Locate the cell with the specified text and output its [x, y] center coordinate. 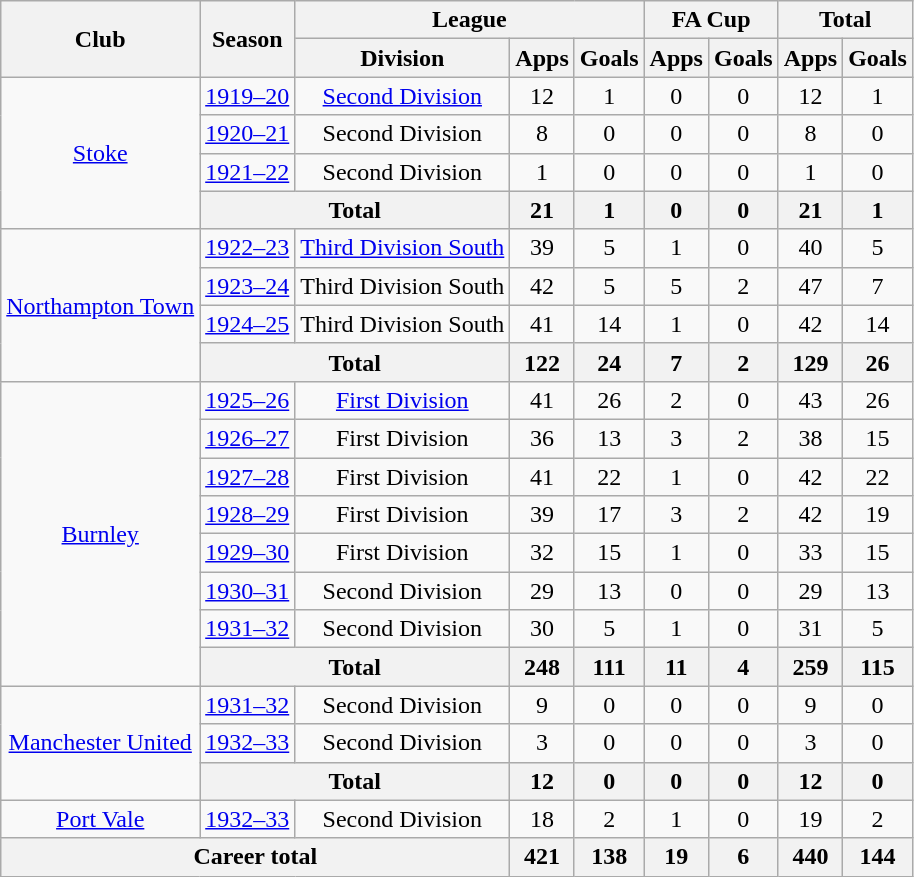
1920–21 [248, 134]
138 [609, 857]
4 [743, 667]
36 [542, 438]
1921–22 [248, 172]
1928–29 [248, 515]
40 [810, 248]
259 [810, 667]
30 [542, 629]
League [470, 20]
33 [810, 553]
1930–31 [248, 591]
18 [542, 819]
1927–28 [248, 477]
Burnley [100, 533]
Club [100, 39]
248 [542, 667]
1923–24 [248, 286]
1925–26 [248, 400]
FA Cup [711, 20]
144 [878, 857]
47 [810, 286]
31 [810, 629]
1919–20 [248, 96]
122 [542, 362]
38 [810, 438]
Stoke [100, 153]
Career total [256, 857]
115 [878, 667]
129 [810, 362]
11 [676, 667]
421 [542, 857]
1926–27 [248, 438]
111 [609, 667]
17 [609, 515]
440 [810, 857]
Manchester United [100, 743]
Port Vale [100, 819]
32 [542, 553]
Division [402, 58]
43 [810, 400]
24 [609, 362]
1924–25 [248, 324]
6 [743, 857]
1922–23 [248, 248]
Northampton Town [100, 305]
1929–30 [248, 553]
Season [248, 39]
